Locate the cell with the specified text and output its [X, Y] center coordinate. 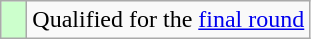
Qualified for the final round [168, 20]
